For the text-containing cell, return its midpoint in (X, Y) coordinate format. 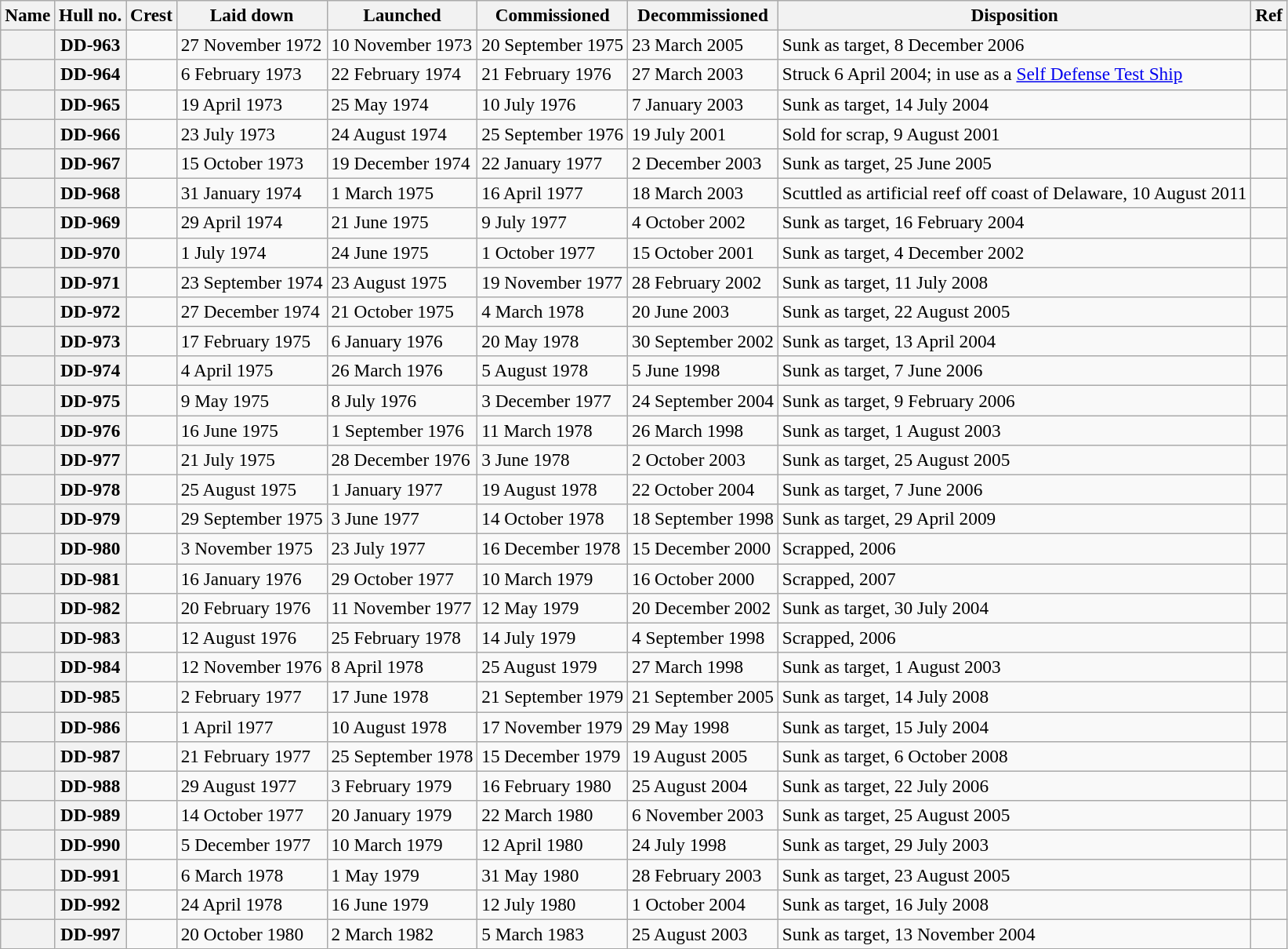
DD-987 (91, 756)
15 December 1979 (553, 756)
30 September 2002 (703, 341)
1 May 1979 (402, 874)
12 May 1979 (553, 608)
DD-984 (91, 667)
Sunk as target, 14 July 2008 (1014, 696)
DD-985 (91, 696)
3 February 1979 (402, 786)
11 March 1978 (553, 430)
21 September 2005 (703, 696)
DD-978 (91, 489)
Sunk as target, 22 July 2006 (1014, 786)
29 August 1977 (252, 786)
21 October 1975 (402, 311)
25 September 1976 (553, 133)
DD-969 (91, 223)
DD-997 (91, 933)
23 September 1974 (252, 282)
14 October 1978 (553, 519)
19 July 2001 (703, 133)
DD-967 (91, 163)
20 May 1978 (553, 341)
23 July 1973 (252, 133)
Decommissioned (703, 15)
Struck 6 April 2004; in use as a Self Defense Test Ship (1014, 75)
25 August 1979 (553, 667)
9 May 1975 (252, 400)
DD-975 (91, 400)
10 November 1973 (402, 45)
25 August 2004 (703, 786)
15 October 1973 (252, 163)
DD-992 (91, 904)
15 December 2000 (703, 548)
19 August 2005 (703, 756)
19 December 1974 (402, 163)
9 July 1977 (553, 223)
20 February 1976 (252, 608)
3 December 1977 (553, 400)
26 March 1998 (703, 430)
12 April 1980 (553, 845)
DD-977 (91, 460)
DD-973 (91, 341)
21 September 1979 (553, 696)
2 December 2003 (703, 163)
7 January 2003 (703, 104)
Sunk as target, 4 December 2002 (1014, 253)
16 February 1980 (553, 786)
1 March 1975 (402, 193)
5 December 1977 (252, 845)
24 July 1998 (703, 845)
DD-991 (91, 874)
DD-971 (91, 282)
Scrapped, 2007 (1014, 578)
DD-979 (91, 519)
2 March 1982 (402, 933)
14 October 1977 (252, 815)
29 September 1975 (252, 519)
5 June 1998 (703, 371)
1 July 1974 (252, 253)
Hull no. (91, 15)
Scuttled as artificial reef off coast of Delaware, 10 August 2011 (1014, 193)
1 September 1976 (402, 430)
24 August 1974 (402, 133)
Disposition (1014, 15)
22 October 2004 (703, 489)
DD-980 (91, 548)
25 May 1974 (402, 104)
20 October 1980 (252, 933)
24 September 2004 (703, 400)
23 August 1975 (402, 282)
22 March 1980 (553, 815)
DD-974 (91, 371)
25 September 1978 (402, 756)
17 June 1978 (402, 696)
24 April 1978 (252, 904)
Sunk as target, 30 July 2004 (1014, 608)
Sunk as target, 13 November 2004 (1014, 933)
12 July 1980 (553, 904)
16 January 1976 (252, 578)
25 February 1978 (402, 638)
20 January 1979 (402, 815)
Sunk as target, 13 April 2004 (1014, 341)
DD-966 (91, 133)
20 September 1975 (553, 45)
6 February 1973 (252, 75)
16 June 1979 (402, 904)
DD-989 (91, 815)
12 August 1976 (252, 638)
1 October 2004 (703, 904)
Sunk as target, 16 February 2004 (1014, 223)
Ref (1269, 15)
DD-970 (91, 253)
27 March 1998 (703, 667)
1 January 1977 (402, 489)
28 February 2003 (703, 874)
1 April 1977 (252, 726)
18 March 2003 (703, 193)
Sunk as target, 25 June 2005 (1014, 163)
Sunk as target, 16 July 2008 (1014, 904)
25 August 1975 (252, 489)
29 May 1998 (703, 726)
20 December 2002 (703, 608)
5 March 1983 (553, 933)
26 March 1976 (402, 371)
1 October 1977 (553, 253)
DD-982 (91, 608)
Sunk as target, 14 July 2004 (1014, 104)
3 June 1977 (402, 519)
16 April 1977 (553, 193)
Launched (402, 15)
17 November 1979 (553, 726)
27 March 2003 (703, 75)
6 January 1976 (402, 341)
Sunk as target, 29 July 2003 (1014, 845)
19 April 1973 (252, 104)
DD-968 (91, 193)
21 July 1975 (252, 460)
3 June 1978 (553, 460)
16 December 1978 (553, 548)
Sold for scrap, 9 August 2001 (1014, 133)
5 August 1978 (553, 371)
21 June 1975 (402, 223)
4 October 2002 (703, 223)
28 December 1976 (402, 460)
19 August 1978 (553, 489)
22 February 1974 (402, 75)
22 January 1977 (553, 163)
4 September 1998 (703, 638)
23 July 1977 (402, 548)
6 November 2003 (703, 815)
18 September 1998 (703, 519)
Laid down (252, 15)
DD-981 (91, 578)
16 October 2000 (703, 578)
29 April 1974 (252, 223)
4 March 1978 (553, 311)
6 March 1978 (252, 874)
Sunk as target, 8 December 2006 (1014, 45)
Crest (152, 15)
DD-983 (91, 638)
27 November 1972 (252, 45)
3 November 1975 (252, 548)
Sunk as target, 9 February 2006 (1014, 400)
24 June 1975 (402, 253)
31 May 1980 (553, 874)
DD-972 (91, 311)
23 March 2005 (703, 45)
2 February 1977 (252, 696)
Sunk as target, 29 April 2009 (1014, 519)
DD-976 (91, 430)
16 June 1975 (252, 430)
DD-964 (91, 75)
17 February 1975 (252, 341)
DD-990 (91, 845)
25 August 2003 (703, 933)
10 August 1978 (402, 726)
21 February 1977 (252, 756)
Commissioned (553, 15)
27 December 1974 (252, 311)
Name (28, 15)
DD-988 (91, 786)
Sunk as target, 15 July 2004 (1014, 726)
Sunk as target, 11 July 2008 (1014, 282)
29 October 1977 (402, 578)
15 October 2001 (703, 253)
10 July 1976 (553, 104)
8 July 1976 (402, 400)
Sunk as target, 23 August 2005 (1014, 874)
28 February 2002 (703, 282)
8 April 1978 (402, 667)
4 April 1975 (252, 371)
DD-963 (91, 45)
20 June 2003 (703, 311)
19 November 1977 (553, 282)
DD-986 (91, 726)
21 February 1976 (553, 75)
Sunk as target, 6 October 2008 (1014, 756)
DD-965 (91, 104)
12 November 1976 (252, 667)
2 October 2003 (703, 460)
Sunk as target, 22 August 2005 (1014, 311)
14 July 1979 (553, 638)
11 November 1977 (402, 608)
31 January 1974 (252, 193)
